Extract the [x, y] coordinate from the center of the cell holding the provided text.  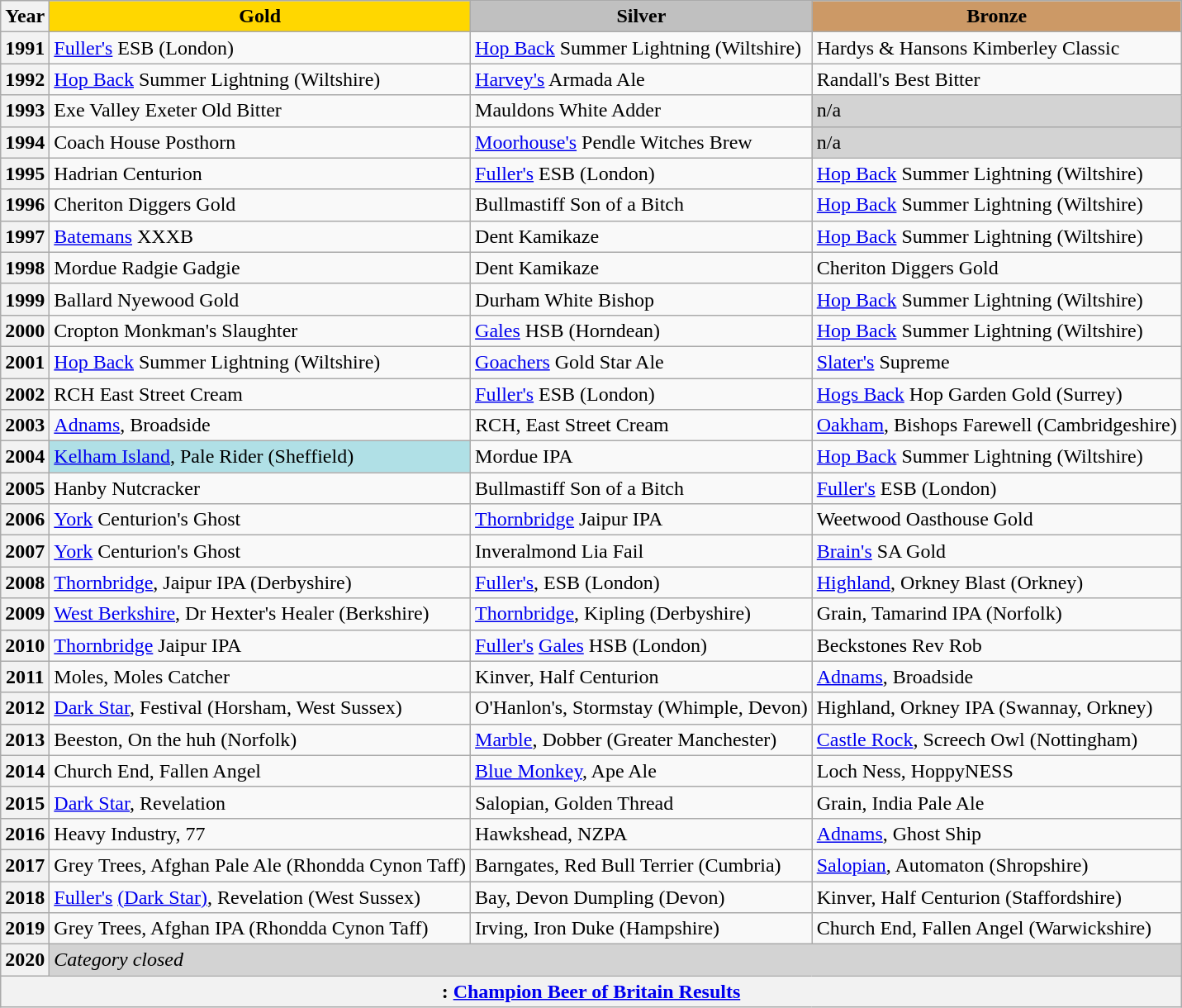
Church End, Fallen Angel (Warwickshire) [996, 929]
Year [25, 17]
Category closed [615, 960]
Loch Ness, HoppyNESS [996, 771]
1997 [25, 236]
Castle Rock, Screech Owl (Nottingham) [996, 739]
Ballard Nyewood Gold [260, 299]
Barngates, Red Bull Terrier (Cumbria) [642, 865]
Beeston, On the huh (Norfolk) [260, 739]
Kinver, Half Centurion [642, 677]
2013 [25, 739]
Grain, Tamarind IPA (Norfolk) [996, 614]
2000 [25, 330]
Fuller's, ESB (London) [642, 582]
Irving, Iron Duke (Hampshire) [642, 929]
Durham White Bishop [642, 299]
Highland, Orkney Blast (Orkney) [996, 582]
1992 [25, 79]
2002 [25, 394]
2003 [25, 426]
Bay, Devon Dumpling (Devon) [642, 896]
Cropton Monkman's Slaughter [260, 330]
Salopian, Golden Thread [642, 802]
1993 [25, 111]
2012 [25, 708]
Mordue Radgie Gadgie [260, 268]
2014 [25, 771]
Batemans XXXB [260, 236]
Blue Monkey, Ape Ale [642, 771]
West Berkshire, Dr Hexter's Healer (Berkshire) [260, 614]
Weetwood Oasthouse Gold [996, 520]
Thornbridge, Kipling (Derbyshire) [642, 614]
RCH East Street Cream [260, 394]
Silver [642, 17]
Hadrian Centurion [260, 174]
2005 [25, 488]
Thornbridge, Jaipur IPA (Derbyshire) [260, 582]
Mauldons White Adder [642, 111]
Marble, Dobber (Greater Manchester) [642, 739]
Hardys & Hansons Kimberley Classic [996, 48]
Dark Star, Festival (Horsham, West Sussex) [260, 708]
1991 [25, 48]
Coach House Posthorn [260, 142]
Randall's Best Bitter [996, 79]
2009 [25, 614]
Harvey's Armada Ale [642, 79]
1995 [25, 174]
Brain's SA Gold [996, 551]
Kinver, Half Centurion (Staffordshire) [996, 896]
2011 [25, 677]
2019 [25, 929]
Oakham, Bishops Farewell (Cambridgeshire) [996, 426]
Beckstones Rev Rob [996, 645]
1994 [25, 142]
2004 [25, 457]
2017 [25, 865]
2020 [25, 960]
O'Hanlon's, Stormstay (Whimple, Devon) [642, 708]
2015 [25, 802]
Dark Star, Revelation [260, 802]
RCH, East Street Cream [642, 426]
Slater's Supreme [996, 362]
Hanby Nutcracker [260, 488]
Hawkshead, NZPA [642, 834]
Exe Valley Exeter Old Bitter [260, 111]
Grain, India Pale Ale [996, 802]
Gales HSB (Horndean) [642, 330]
Inveralmond Lia Fail [642, 551]
1996 [25, 205]
1998 [25, 268]
2016 [25, 834]
Salopian, Automaton (Shropshire) [996, 865]
Moorhouse's Pendle Witches Brew [642, 142]
Highland, Orkney IPA (Swannay, Orkney) [996, 708]
Moles, Moles Catcher [260, 677]
2007 [25, 551]
2008 [25, 582]
1999 [25, 299]
Goachers Gold Star Ale [642, 362]
Gold [260, 17]
Grey Trees, Afghan Pale Ale (Rhondda Cynon Taff) [260, 865]
Kelham Island, Pale Rider (Sheffield) [260, 457]
Heavy Industry, 77 [260, 834]
2006 [25, 520]
Church End, Fallen Angel [260, 771]
2010 [25, 645]
Adnams, Ghost Ship [996, 834]
2001 [25, 362]
: Champion Beer of Britain Results [591, 991]
Hogs Back Hop Garden Gold (Surrey) [996, 394]
Fuller's Gales HSB (London) [642, 645]
Grey Trees, Afghan IPA (Rhondda Cynon Taff) [260, 929]
Bronze [996, 17]
Fuller's (Dark Star), Revelation (West Sussex) [260, 896]
2018 [25, 896]
Mordue IPA [642, 457]
